Locate the cell with the specified text and output its (x, y) center coordinate. 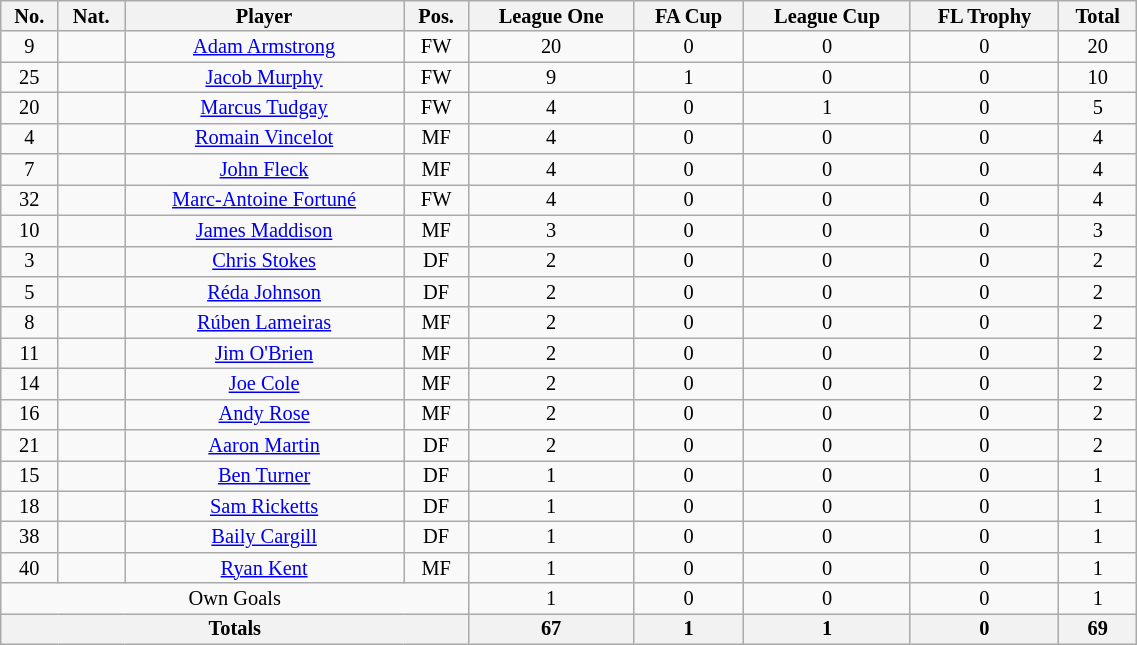
FL Trophy (984, 16)
Jim O'Brien (264, 354)
8 (30, 322)
Romain Vincelot (264, 138)
18 (30, 506)
11 (30, 354)
38 (30, 538)
No. (30, 16)
Adam Armstrong (264, 46)
69 (1098, 628)
Jacob Murphy (264, 78)
15 (30, 476)
Réda Johnson (264, 292)
32 (30, 200)
James Maddison (264, 230)
Andy Rose (264, 414)
Sam Ricketts (264, 506)
Ben Turner (264, 476)
Marcus Tudgay (264, 108)
Baily Cargill (264, 538)
Rúben Lameiras (264, 322)
Marc-Antoine Fortuné (264, 200)
Joe Cole (264, 384)
67 (552, 628)
25 (30, 78)
League Cup (827, 16)
Player (264, 16)
League One (552, 16)
Nat. (92, 16)
Chris Stokes (264, 262)
Pos. (436, 16)
16 (30, 414)
FA Cup (688, 16)
7 (30, 170)
Total (1098, 16)
Ryan Kent (264, 568)
Own Goals (235, 598)
14 (30, 384)
40 (30, 568)
Aaron Martin (264, 446)
John Fleck (264, 170)
Totals (235, 628)
21 (30, 446)
